Return the (X, Y) coordinate for the center point of the cell that contains the specified text.  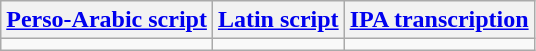
Perso-Arabic script (107, 20)
IPA transcription (439, 20)
Latin script (278, 20)
